Extract the [X, Y] coordinate from the center of the cell holding the provided text.  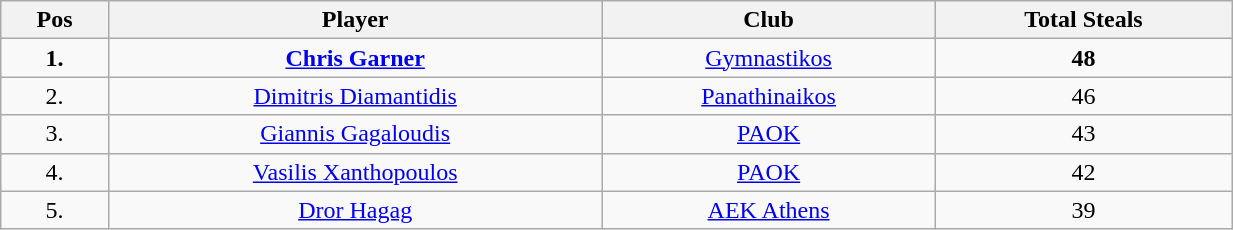
5. [55, 210]
Dimitris Diamantidis [355, 96]
AEK Athens [768, 210]
Gymnastikos [768, 58]
1. [55, 58]
Club [768, 20]
42 [1083, 172]
46 [1083, 96]
Panathinaikos [768, 96]
Player [355, 20]
Giannis Gagaloudis [355, 134]
3. [55, 134]
Total Steals [1083, 20]
43 [1083, 134]
Vasilis Xanthopoulos [355, 172]
39 [1083, 210]
4. [55, 172]
Chris Garner [355, 58]
Pos [55, 20]
2. [55, 96]
Dror Hagag [355, 210]
48 [1083, 58]
